For the text-containing cell, return its midpoint in [x, y] coordinate format. 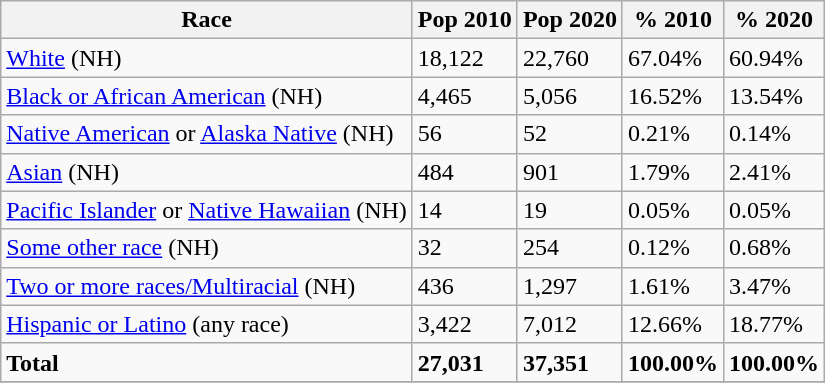
16.52% [672, 96]
2.41% [774, 172]
1.61% [672, 286]
27,031 [464, 362]
Some other race (NH) [207, 248]
4,465 [464, 96]
% 2010 [672, 20]
60.94% [774, 58]
Two or more races/Multiracial (NH) [207, 286]
Pop 2020 [570, 20]
32 [464, 248]
Pop 2010 [464, 20]
Asian (NH) [207, 172]
3.47% [774, 286]
436 [464, 286]
901 [570, 172]
1.79% [672, 172]
Total [207, 362]
22,760 [570, 58]
14 [464, 210]
Black or African American (NH) [207, 96]
484 [464, 172]
1,297 [570, 286]
37,351 [570, 362]
5,056 [570, 96]
18.77% [774, 324]
Hispanic or Latino (any race) [207, 324]
67.04% [672, 58]
56 [464, 134]
52 [570, 134]
12.66% [672, 324]
0.14% [774, 134]
Race [207, 20]
3,422 [464, 324]
19 [570, 210]
Pacific Islander or Native Hawaiian (NH) [207, 210]
% 2020 [774, 20]
7,012 [570, 324]
Native American or Alaska Native (NH) [207, 134]
White (NH) [207, 58]
18,122 [464, 58]
0.68% [774, 248]
254 [570, 248]
0.21% [672, 134]
0.12% [672, 248]
13.54% [774, 96]
